Return (X, Y) of the center of cell containing provided text 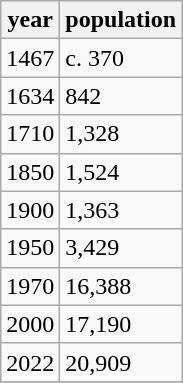
2000 (30, 324)
1900 (30, 210)
c. 370 (121, 58)
1850 (30, 172)
year (30, 20)
1950 (30, 248)
1467 (30, 58)
2022 (30, 362)
1970 (30, 286)
842 (121, 96)
1710 (30, 134)
1,363 (121, 210)
3,429 (121, 248)
16,388 (121, 286)
17,190 (121, 324)
20,909 (121, 362)
1634 (30, 96)
1,328 (121, 134)
1,524 (121, 172)
population (121, 20)
